For the text-containing cell, return its midpoint in [X, Y] coordinate format. 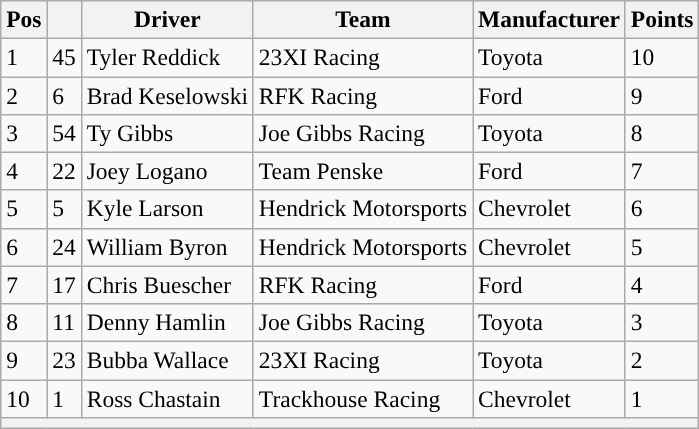
Manufacturer [550, 19]
Tyler Reddick [167, 57]
24 [64, 247]
54 [64, 133]
Trackhouse Racing [362, 398]
45 [64, 57]
Pos [24, 19]
Denny Hamlin [167, 322]
Team Penske [362, 171]
11 [64, 322]
Bubba Wallace [167, 360]
Team [362, 19]
Driver [167, 19]
Points [662, 19]
Kyle Larson [167, 209]
William Byron [167, 247]
Brad Keselowski [167, 95]
Ty Gibbs [167, 133]
22 [64, 171]
Joey Logano [167, 171]
Ross Chastain [167, 398]
23 [64, 360]
17 [64, 285]
Chris Buescher [167, 285]
